From the cell containing the given text, extract its center point as [X, Y] coordinate. 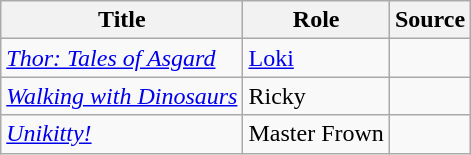
Loki [316, 58]
Source [430, 20]
Unikitty! [122, 134]
Title [122, 20]
Ricky [316, 96]
Walking with Dinosaurs [122, 96]
Thor: Tales of Asgard [122, 58]
Role [316, 20]
Master Frown [316, 134]
